Extract the [x, y] coordinate from the center of the cell holding the provided text.  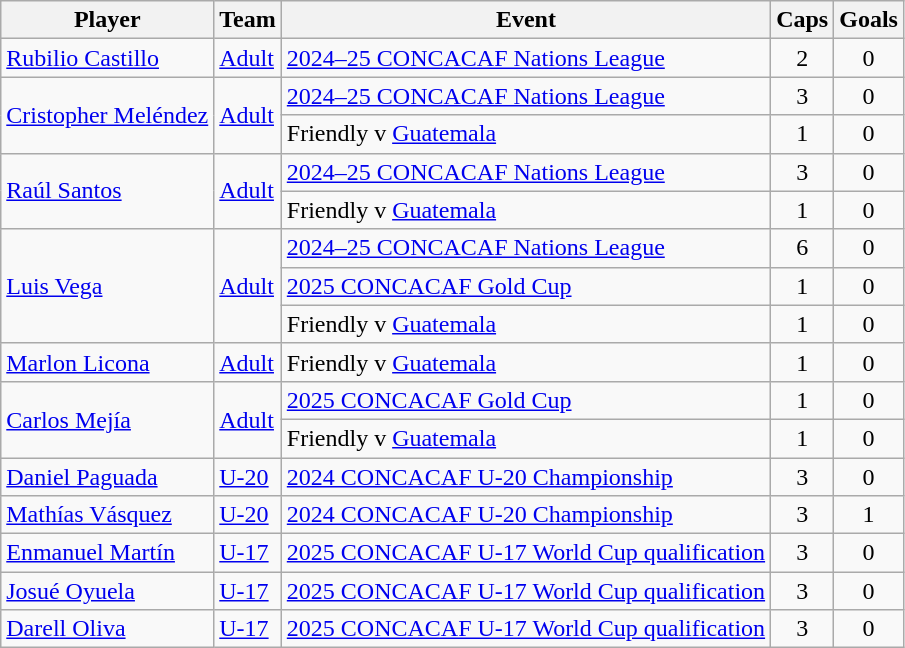
Event [526, 20]
Mathías Vásquez [108, 515]
Team [248, 20]
Enmanuel Martín [108, 553]
2 [802, 58]
6 [802, 248]
Josué Oyuela [108, 591]
Rubilio Castillo [108, 58]
Marlon Licona [108, 362]
Daniel Paguada [108, 477]
Player [108, 20]
Goals [869, 20]
Luis Vega [108, 286]
Raúl Santos [108, 191]
Darell Oliva [108, 629]
Carlos Mejía [108, 419]
Caps [802, 20]
Cristopher Meléndez [108, 115]
